Extract the [x, y] coordinate from the center of the cell holding the provided text.  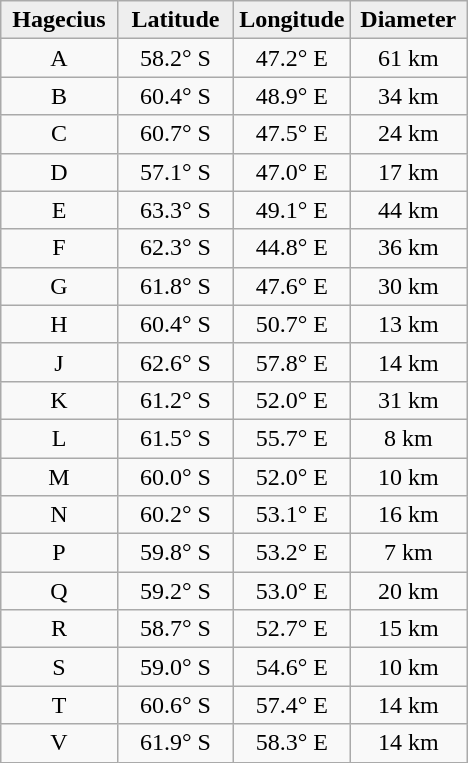
47.2° E [292, 58]
61.2° S [175, 400]
20 km [408, 591]
13 km [408, 324]
8 km [408, 438]
62.3° S [175, 248]
15 km [408, 629]
Diameter [408, 20]
58.7° S [175, 629]
59.8° S [175, 553]
Q [59, 591]
S [59, 667]
53.2° E [292, 553]
Latitude [175, 20]
M [59, 477]
63.3° S [175, 210]
30 km [408, 286]
J [59, 362]
36 km [408, 248]
62.6° S [175, 362]
48.9° E [292, 96]
60.7° S [175, 134]
58.3° E [292, 743]
V [59, 743]
B [59, 96]
47.6° E [292, 286]
59.2° S [175, 591]
44.8° E [292, 248]
61.8° S [175, 286]
16 km [408, 515]
58.2° S [175, 58]
60.2° S [175, 515]
F [59, 248]
A [59, 58]
Longitude [292, 20]
31 km [408, 400]
53.1° E [292, 515]
60.6° S [175, 705]
L [59, 438]
N [59, 515]
50.7° E [292, 324]
G [59, 286]
E [59, 210]
17 km [408, 172]
47.5° E [292, 134]
54.6° E [292, 667]
61.9° S [175, 743]
59.0° S [175, 667]
H [59, 324]
53.0° E [292, 591]
49.1° E [292, 210]
D [59, 172]
P [59, 553]
61.5° S [175, 438]
24 km [408, 134]
T [59, 705]
K [59, 400]
Hagecius [59, 20]
55.7° E [292, 438]
61 km [408, 58]
7 km [408, 553]
57.1° S [175, 172]
52.7° E [292, 629]
44 km [408, 210]
34 km [408, 96]
57.4° E [292, 705]
R [59, 629]
47.0° E [292, 172]
57.8° E [292, 362]
60.0° S [175, 477]
C [59, 134]
